From the cell containing the given text, extract its center point as (x, y) coordinate. 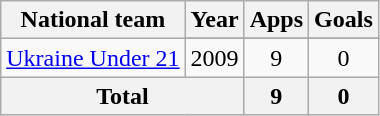
Total (122, 96)
2009 (214, 58)
National team (93, 20)
Year (214, 20)
Apps (276, 20)
Ukraine Under 21 (93, 58)
Goals (344, 20)
